Return the (X, Y) coordinate for the center point of the cell that contains the specified text.  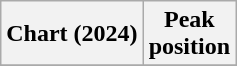
Peakposition (189, 34)
Chart (2024) (72, 34)
